Scan for the cell matching the given text and deliver its [X, Y] coordinate at center. 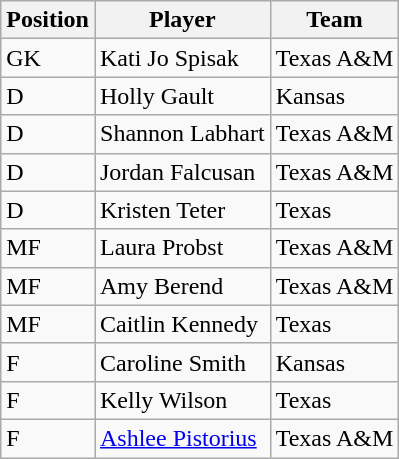
Team [334, 20]
Laura Probst [182, 248]
Player [182, 20]
Amy Berend [182, 286]
Caroline Smith [182, 362]
Shannon Labhart [182, 134]
GK [48, 58]
Kelly Wilson [182, 400]
Ashlee Pistorius [182, 438]
Position [48, 20]
Kristen Teter [182, 210]
Holly Gault [182, 96]
Jordan Falcusan [182, 172]
Caitlin Kennedy [182, 324]
Kati Jo Spisak [182, 58]
